Search for the cell housing the specified text and yield its (X, Y) center coordinate. 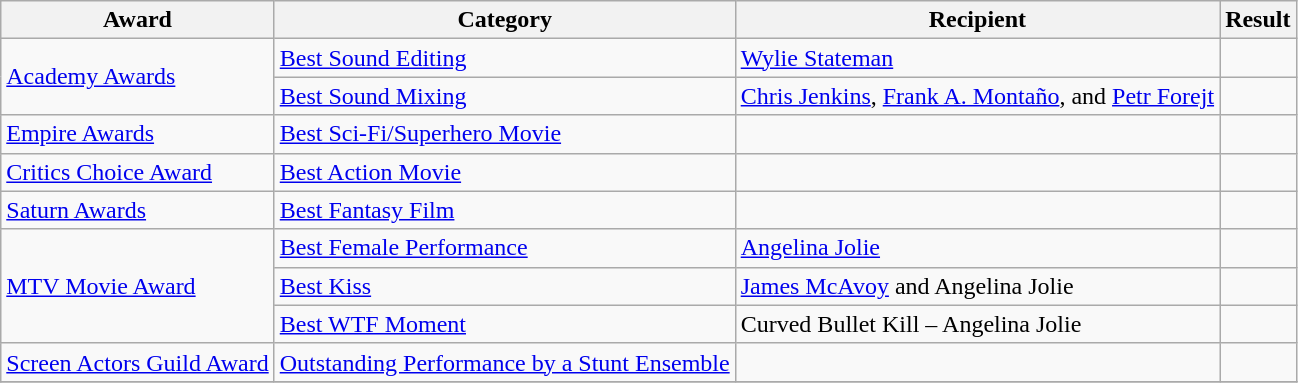
Saturn Awards (138, 210)
Best WTF Moment (504, 324)
Best Fantasy Film (504, 210)
MTV Movie Award (138, 286)
Academy Awards (138, 77)
Chris Jenkins, Frank A. Montaño, and Petr Forejt (977, 96)
Best Sci-Fi/Superhero Movie (504, 134)
Category (504, 20)
Critics Choice Award (138, 172)
Angelina Jolie (977, 248)
Best Female Performance (504, 248)
Outstanding Performance by a Stunt Ensemble (504, 362)
Best Sound Mixing (504, 96)
Recipient (977, 20)
Empire Awards (138, 134)
Best Action Movie (504, 172)
Screen Actors Guild Award (138, 362)
Best Kiss (504, 286)
Result (1258, 20)
Curved Bullet Kill – Angelina Jolie (977, 324)
Best Sound Editing (504, 58)
Wylie Stateman (977, 58)
Award (138, 20)
James McAvoy and Angelina Jolie (977, 286)
